Search for the cell housing the specified text and yield its (X, Y) center coordinate. 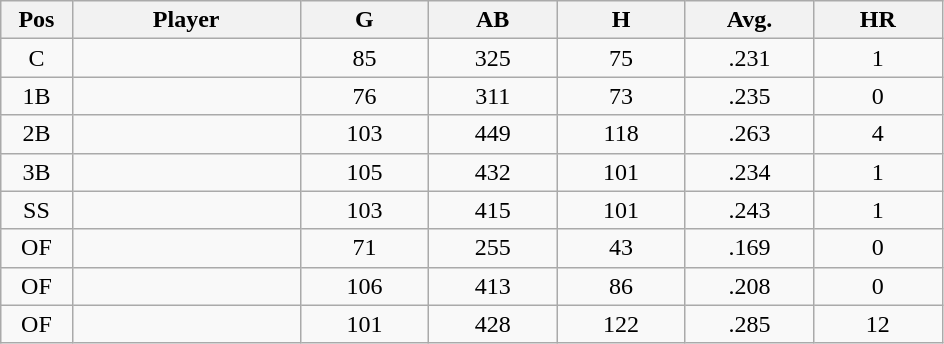
.285 (749, 324)
86 (621, 286)
73 (621, 96)
255 (493, 248)
AB (493, 20)
C (36, 58)
.234 (749, 172)
432 (493, 172)
.243 (749, 210)
118 (621, 134)
.263 (749, 134)
449 (493, 134)
Player (186, 20)
.208 (749, 286)
HR (878, 20)
H (621, 20)
.231 (749, 58)
3B (36, 172)
.235 (749, 96)
.169 (749, 248)
71 (364, 248)
Pos (36, 20)
122 (621, 324)
76 (364, 96)
43 (621, 248)
1B (36, 96)
85 (364, 58)
SS (36, 210)
G (364, 20)
12 (878, 324)
105 (364, 172)
428 (493, 324)
75 (621, 58)
413 (493, 286)
325 (493, 58)
106 (364, 286)
4 (878, 134)
311 (493, 96)
2B (36, 134)
415 (493, 210)
Avg. (749, 20)
